Search for the cell housing the specified text and yield its [X, Y] center coordinate. 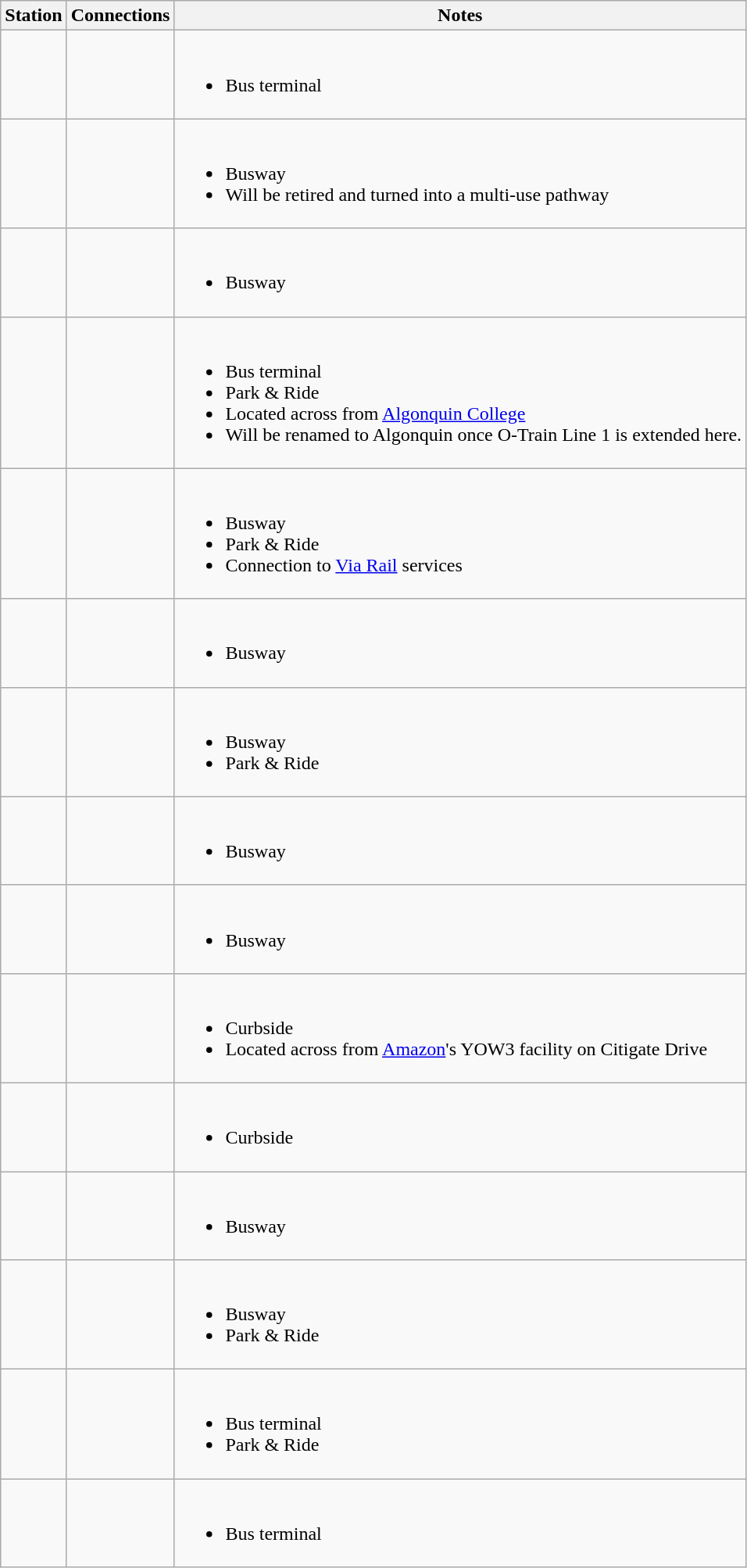
Curbside [460, 1127]
BuswayPark & RideConnection to Via Rail services [460, 533]
Notes [460, 16]
Connections [120, 16]
Station [34, 16]
Bus terminalPark & Ride [460, 1424]
Bus terminalPark & RideLocated across from Algonquin CollegeWill be renamed to Algonquin once O-Train Line 1 is extended here. [460, 392]
CurbsideLocated across from Amazon's YOW3 facility on Citigate Drive [460, 1028]
BuswayWill be retired and turned into a multi-use pathway [460, 174]
